Locate the cell with the specified text and output its (x, y) center coordinate. 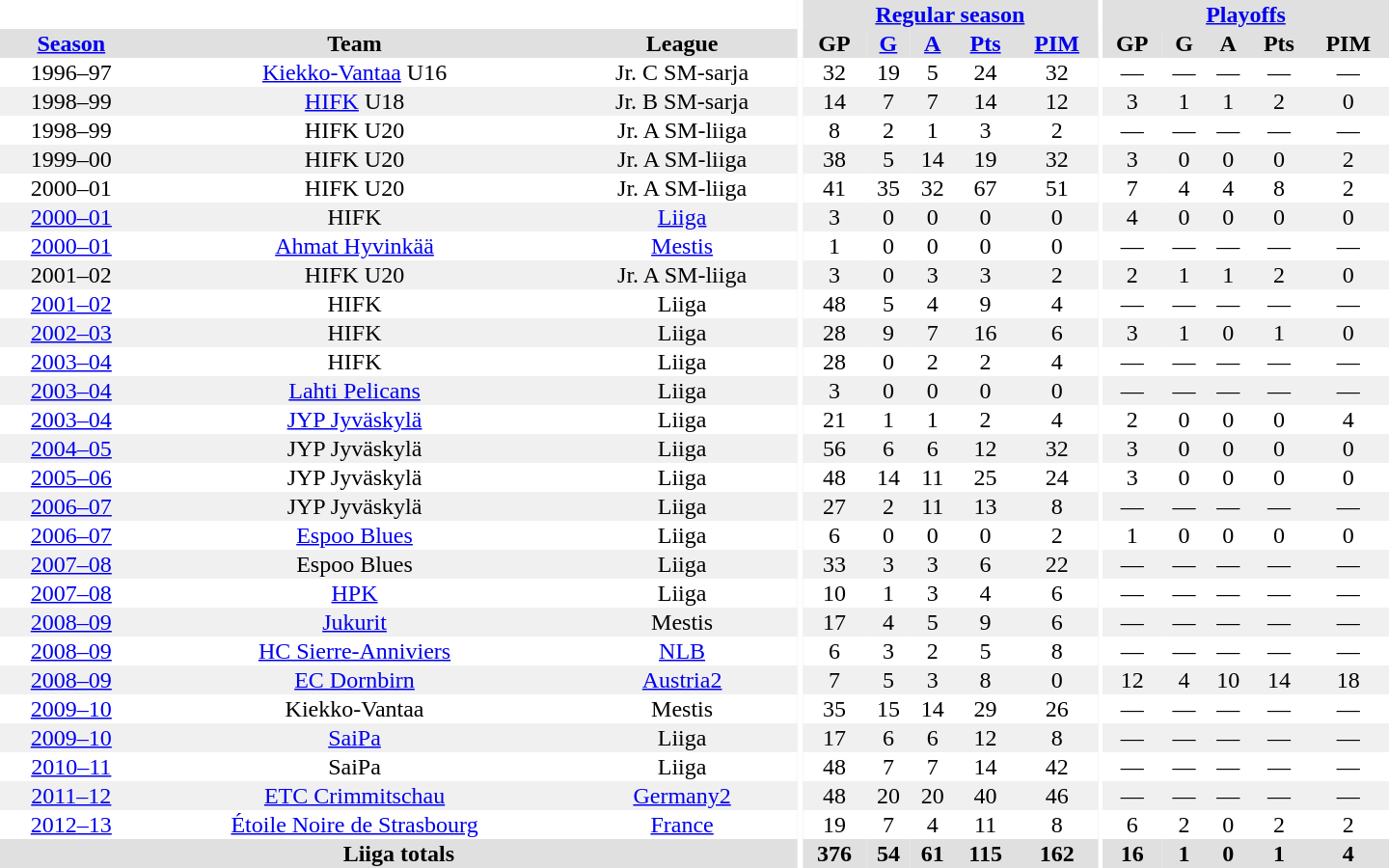
29 (986, 709)
27 (834, 506)
HC Sierre-Anniviers (355, 651)
54 (888, 854)
Playoffs (1246, 14)
Lahti Pelicans (355, 391)
Jukurit (355, 622)
EC Dornbirn (355, 680)
Étoile Noire de Strasbourg (355, 825)
13 (986, 506)
Germany2 (681, 796)
Jr. C SM-sarja (681, 72)
Jr. B SM-sarja (681, 101)
1996–97 (71, 72)
Ahmat Hyvinkää (355, 246)
2010–11 (71, 767)
Season (71, 43)
51 (1057, 188)
HIFK U18 (355, 101)
376 (834, 854)
HPK (355, 593)
Regular season (950, 14)
26 (1057, 709)
NLB (681, 651)
Kiekko-Vantaa (355, 709)
22 (1057, 564)
2005–06 (71, 477)
18 (1348, 680)
38 (834, 159)
15 (888, 709)
Team (355, 43)
Austria2 (681, 680)
2004–05 (71, 448)
40 (986, 796)
46 (1057, 796)
115 (986, 854)
33 (834, 564)
56 (834, 448)
41 (834, 188)
Kiekko-Vantaa U16 (355, 72)
1999–00 (71, 159)
67 (986, 188)
61 (933, 854)
162 (1057, 854)
25 (986, 477)
ETC Crimmitschau (355, 796)
2011–12 (71, 796)
42 (1057, 767)
France (681, 825)
2012–13 (71, 825)
Liiga totals (399, 854)
21 (834, 420)
League (681, 43)
2002–03 (71, 333)
